Find where the given text appears and provide that cell's center as (X, Y) coordinate. 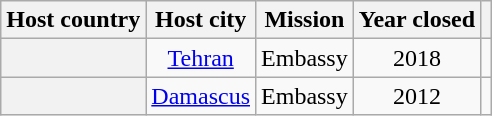
Year closed (416, 20)
2018 (416, 58)
Mission (305, 20)
Host city (201, 20)
Damascus (201, 96)
2012 (416, 96)
Host country (74, 20)
Tehran (201, 58)
